Return the [x, y] coordinate for the center point of the cell that contains the specified text.  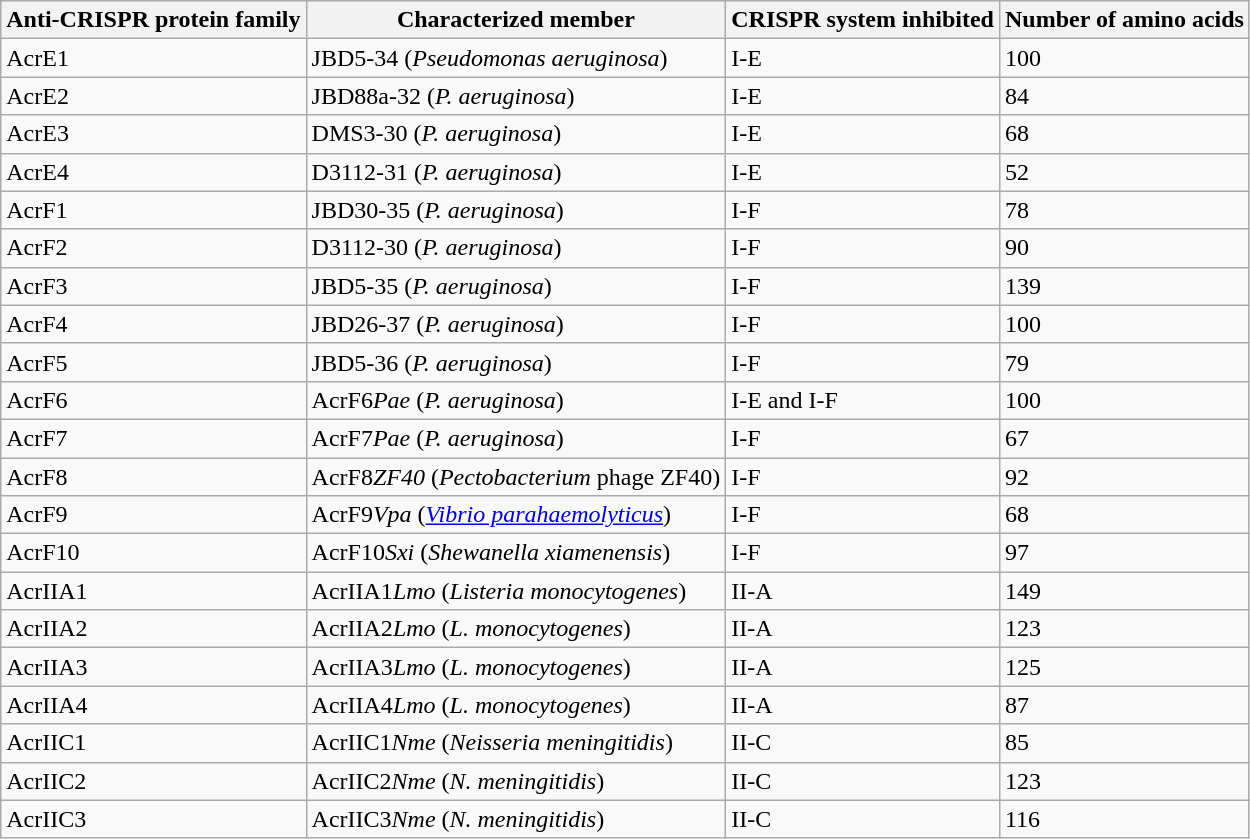
JBD26‑37 (P. aeruginosa) [516, 324]
AcrF4 [154, 324]
AcrF10 [154, 553]
AcrIIA1Lmo (Listeria monocytogenes) [516, 591]
JBD30‑35 (P. aeruginosa) [516, 210]
84 [1124, 96]
AcrIIA3Lmo (L. monocytogenes) [516, 667]
AcrIIA4Lmo (L. monocytogenes) [516, 705]
AcrF7Pae (P. aeruginosa) [516, 438]
AcrF8ZF40 (Pectobacterium phage ZF40) [516, 477]
AcrIIC3 [154, 819]
AcrE3 [154, 134]
97 [1124, 553]
Characterized member [516, 20]
CRISPR system inhibited [863, 20]
JBD5‑34 (Pseudomonas aeruginosa) [516, 58]
AcrE1 [154, 58]
AcrF1 [154, 210]
AcrIIA2Lmo (L. monocytogenes) [516, 629]
AcrF10Sxi (Shewanella xiamenensis) [516, 553]
D3112‑31 (P. aeruginosa) [516, 172]
AcrIIC3Nme (N. meningitidis) [516, 819]
AcrIIC2 [154, 781]
AcrIIA3 [154, 667]
AcrF3 [154, 286]
AcrIIA4 [154, 705]
AcrF9 [154, 515]
AcrIIA2 [154, 629]
52 [1124, 172]
AcrF2 [154, 248]
I‑E and I‑F [863, 400]
87 [1124, 705]
AcrF9Vpa (Vibrio parahaemolyticus) [516, 515]
149 [1124, 591]
116 [1124, 819]
139 [1124, 286]
AcrF6 [154, 400]
AcrIIC1 [154, 743]
DMS3‑30 (P. aeruginosa) [516, 134]
92 [1124, 477]
AcrE2 [154, 96]
Anti-CRISPR protein family [154, 20]
JBD88a‑32 (P. aeruginosa) [516, 96]
AcrF5 [154, 362]
JBD5‑36 (P. aeruginosa) [516, 362]
D3112‑30 (P. aeruginosa) [516, 248]
125 [1124, 667]
AcrE4 [154, 172]
JBD5‑35 (P. aeruginosa) [516, 286]
AcrF8 [154, 477]
AcrF6Pae (P. aeruginosa) [516, 400]
AcrIIC2Nme (N. meningitidis) [516, 781]
90 [1124, 248]
AcrIIC1Nme (Neisseria meningitidis) [516, 743]
79 [1124, 362]
Number of amino acids [1124, 20]
78 [1124, 210]
AcrF7 [154, 438]
67 [1124, 438]
AcrIIA1 [154, 591]
85 [1124, 743]
